Find where the given text appears and provide that cell's center as [x, y] coordinate. 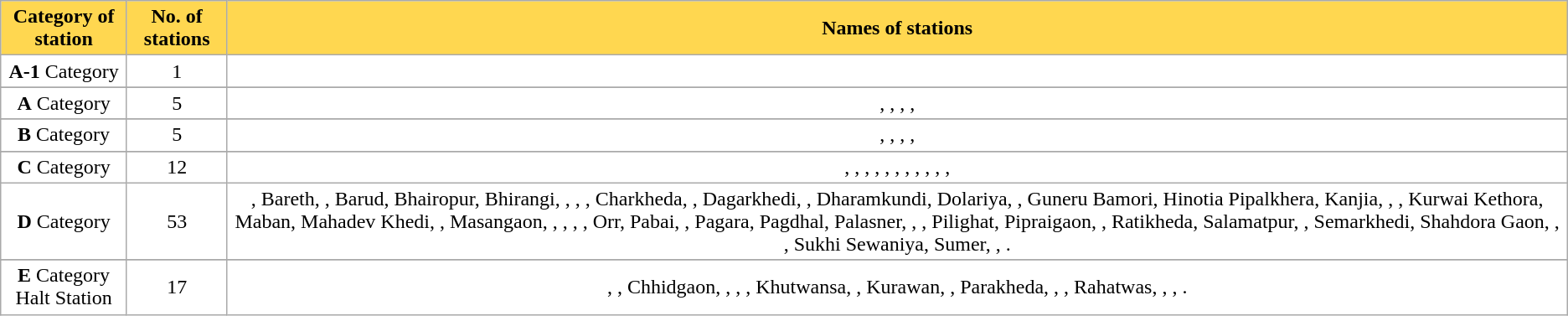
53 [177, 221]
, , Chhidgaon, , , , Khutwansa, , Kurawan, , Parakheda, , , Rahatwas, , , . [897, 287]
B Category [64, 135]
Category of station [64, 28]
C Category [64, 167]
A-1 Category [64, 71]
No. of stations [177, 28]
17 [177, 287]
12 [177, 167]
Names of stations [897, 28]
D Category [64, 221]
1 [177, 71]
E CategoryHalt Station [64, 287]
, , , , , , , , , , , [897, 167]
A Category [64, 103]
